Return the (X, Y) coordinate for the center point of the cell that contains the specified text.  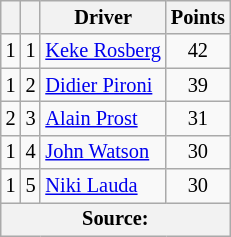
Points (198, 17)
39 (198, 85)
Keke Rosberg (102, 51)
Alain Prost (102, 118)
John Watson (102, 152)
3 (31, 118)
Driver (102, 17)
5 (31, 186)
Didier Pironi (102, 85)
4 (31, 152)
31 (198, 118)
Niki Lauda (102, 186)
Source: (116, 219)
42 (198, 51)
